Provide the [x, y] coordinate of the cell's center where the given text is located.  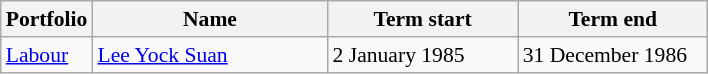
Term end [613, 19]
Lee Yock Suan [210, 55]
31 December 1986 [613, 55]
Name [210, 19]
2 January 1985 [423, 55]
Labour [47, 55]
Term start [423, 19]
Portfolio [47, 19]
